Search for the cell housing the specified text and yield its (X, Y) center coordinate. 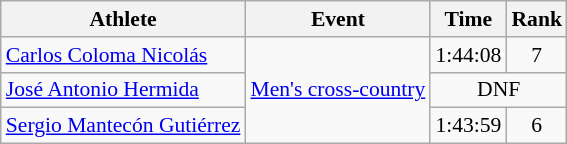
Time (468, 19)
6 (536, 126)
Men's cross-country (338, 90)
José Antonio Hermida (124, 90)
1:43:59 (468, 126)
Sergio Mantecón Gutiérrez (124, 126)
7 (536, 55)
1:44:08 (468, 55)
Carlos Coloma Nicolás (124, 55)
Rank (536, 19)
Event (338, 19)
Athlete (124, 19)
DNF (498, 90)
